Determine the [X, Y] coordinate at the center of the cell enclosing the given text.  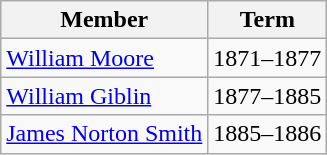
1877–1885 [268, 96]
1885–1886 [268, 134]
Member [104, 20]
William Moore [104, 58]
1871–1877 [268, 58]
Term [268, 20]
William Giblin [104, 96]
James Norton Smith [104, 134]
